Search for the cell housing the specified text and yield its (x, y) center coordinate. 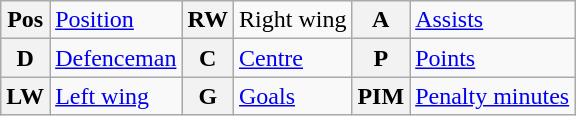
Centre (293, 58)
Position (116, 20)
Defenceman (116, 58)
C (208, 58)
Left wing (116, 96)
LW (26, 96)
Penalty minutes (492, 96)
Right wing (293, 20)
G (208, 96)
Assists (492, 20)
P (381, 58)
Points (492, 58)
Goals (293, 96)
A (381, 20)
PIM (381, 96)
RW (208, 20)
Pos (26, 20)
D (26, 58)
